Find where the given text appears and provide that cell's center as (x, y) coordinate. 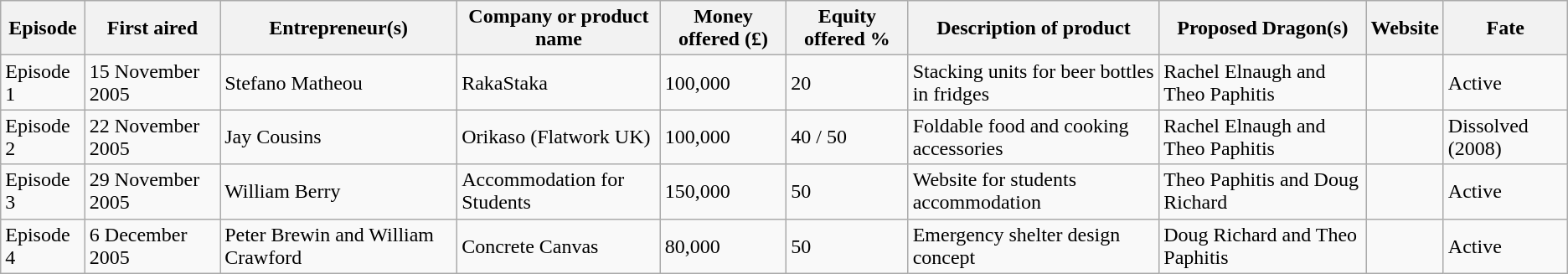
Website for students accommodation (1034, 191)
22 November 2005 (152, 137)
15 November 2005 (152, 82)
William Berry (338, 191)
Dissolved (2008) (1505, 137)
Episode 4 (44, 246)
Equity offered % (848, 28)
Episode 3 (44, 191)
Episode 2 (44, 137)
29 November 2005 (152, 191)
Concrete Canvas (560, 246)
Episode 1 (44, 82)
Emergency shelter design concept (1034, 246)
Peter Brewin and William Crawford (338, 246)
40 / 50 (848, 137)
Episode (44, 28)
150,000 (724, 191)
Orikaso (Flatwork UK) (560, 137)
Website (1405, 28)
Jay Cousins (338, 137)
Description of product (1034, 28)
Company or product name (560, 28)
Theo Paphitis and Doug Richard (1263, 191)
First aired (152, 28)
Money offered (£) (724, 28)
RakaStaka (560, 82)
20 (848, 82)
Doug Richard and Theo Paphitis (1263, 246)
6 December 2005 (152, 246)
Stefano Matheou (338, 82)
Stacking units for beer bottles in fridges (1034, 82)
Entrepreneur(s) (338, 28)
Foldable food and cooking accessories (1034, 137)
Accommodation for Students (560, 191)
80,000 (724, 246)
Fate (1505, 28)
Proposed Dragon(s) (1263, 28)
